Capture the cell that displays the provided text and extract its (x, y) central coordinate. 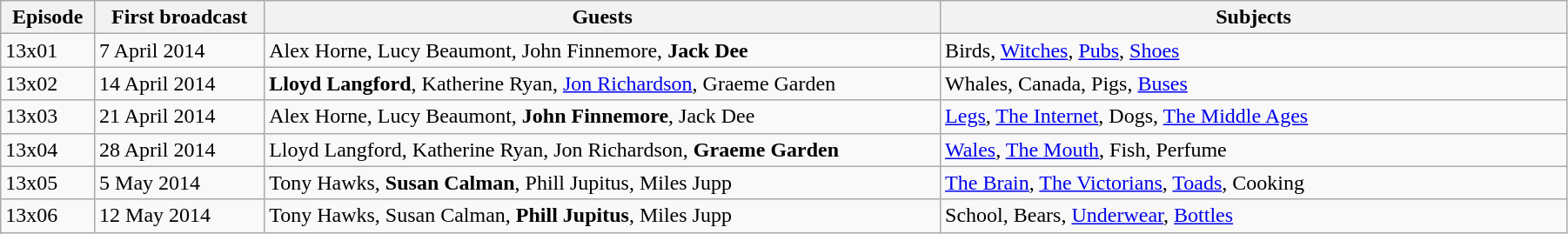
Wales, The Mouth, Fish, Perfume (1254, 150)
Whales, Canada, Pigs, Buses (1254, 84)
Subjects (1254, 17)
13x03 (48, 117)
Birds, Witches, Pubs, Shoes (1254, 50)
First broadcast (179, 17)
12 May 2014 (179, 216)
21 April 2014 (179, 117)
13x01 (48, 50)
School, Bears, Underwear, Bottles (1254, 216)
Episode (48, 17)
13x06 (48, 216)
13x05 (48, 183)
The Brain, The Victorians, Toads, Cooking (1254, 183)
14 April 2014 (179, 84)
28 April 2014 (179, 150)
Legs, The Internet, Dogs, The Middle Ages (1254, 117)
13x04 (48, 150)
Guests (602, 17)
7 April 2014 (179, 50)
13x02 (48, 84)
5 May 2014 (179, 183)
